Detect which cell encompasses the target text, then output its [x, y] center coordinate. 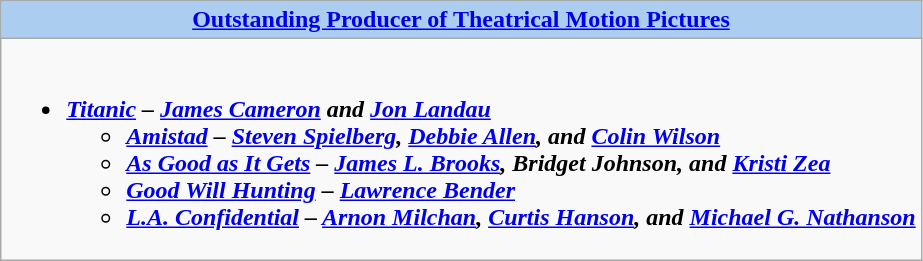
Outstanding Producer of Theatrical Motion Pictures [461, 20]
